Find where the given text appears and provide that cell's center as (X, Y) coordinate. 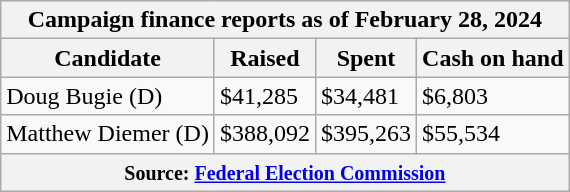
$395,263 (366, 134)
Spent (366, 58)
Raised (264, 58)
$6,803 (493, 96)
Doug Bugie (D) (108, 96)
Cash on hand (493, 58)
$388,092 (264, 134)
Matthew Diemer (D) (108, 134)
$41,285 (264, 96)
Source: Federal Election Commission (285, 172)
Campaign finance reports as of February 28, 2024 (285, 20)
Candidate (108, 58)
$55,534 (493, 134)
$34,481 (366, 96)
